Scan for the cell matching the given text and deliver its (X, Y) coordinate at center. 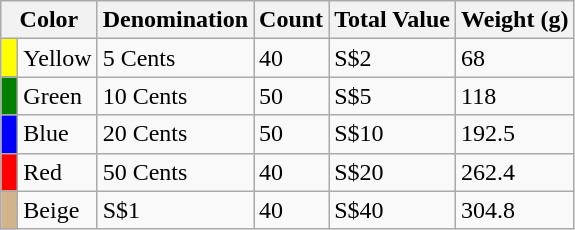
50 Cents (175, 172)
S$20 (392, 172)
5 Cents (175, 58)
Blue (58, 134)
Weight (g) (515, 20)
Green (58, 96)
S$5 (392, 96)
Red (58, 172)
Beige (58, 210)
Denomination (175, 20)
20 Cents (175, 134)
10 Cents (175, 96)
S$40 (392, 210)
Yellow (58, 58)
S$2 (392, 58)
192.5 (515, 134)
Total Value (392, 20)
118 (515, 96)
Color (49, 20)
S$10 (392, 134)
304.8 (515, 210)
Count (292, 20)
68 (515, 58)
S$1 (175, 210)
262.4 (515, 172)
